Detect which cell encompasses the target text, then output its (x, y) center coordinate. 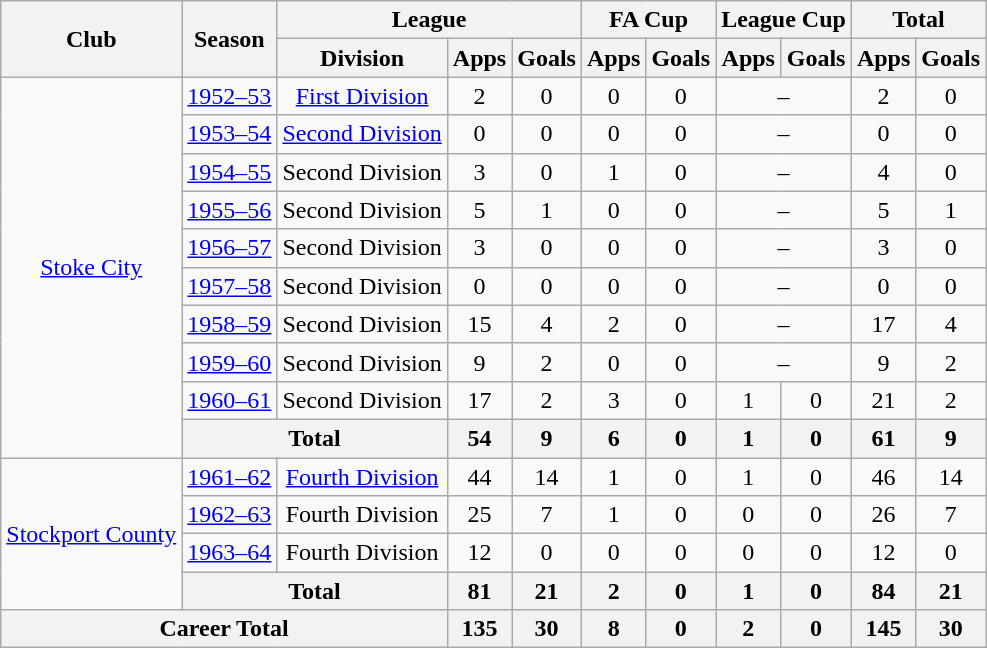
Division (362, 58)
8 (613, 629)
61 (883, 438)
1958–59 (230, 324)
54 (479, 438)
Stoke City (92, 268)
46 (883, 477)
1954–55 (230, 172)
25 (479, 515)
1960–61 (230, 400)
1953–54 (230, 134)
145 (883, 629)
Club (92, 39)
First Division (362, 96)
15 (479, 324)
135 (479, 629)
Career Total (224, 629)
FA Cup (648, 20)
League Cup (784, 20)
1961–62 (230, 477)
26 (883, 515)
1959–60 (230, 362)
44 (479, 477)
81 (479, 591)
1962–63 (230, 515)
1957–58 (230, 286)
1963–64 (230, 553)
League (430, 20)
1952–53 (230, 96)
Season (230, 39)
Stockport County (92, 534)
84 (883, 591)
1955–56 (230, 210)
6 (613, 438)
1956–57 (230, 248)
